Extract the (X, Y) coordinate from the center of the cell holding the provided text.  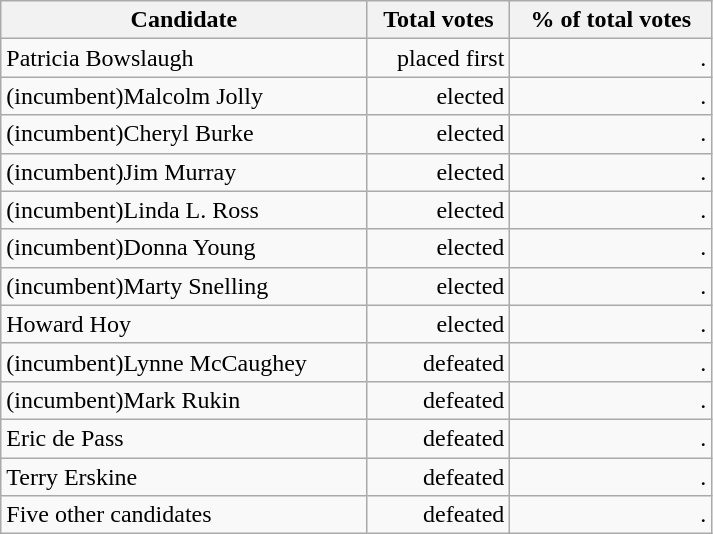
Candidate (184, 20)
(incumbent)Mark Rukin (184, 400)
placed first (438, 58)
Howard Hoy (184, 324)
(incumbent)Cheryl Burke (184, 134)
Five other candidates (184, 515)
(incumbent)Donna Young (184, 248)
Patricia Bowslaugh (184, 58)
(incumbent)Lynne McCaughey (184, 362)
(incumbent)Malcolm Jolly (184, 96)
(incumbent)Linda L. Ross (184, 210)
Terry Erskine (184, 477)
% of total votes (611, 20)
Total votes (438, 20)
Eric de Pass (184, 438)
(incumbent)Marty Snelling (184, 286)
(incumbent)Jim Murray (184, 172)
